For the text-containing cell, return its midpoint in [x, y] coordinate format. 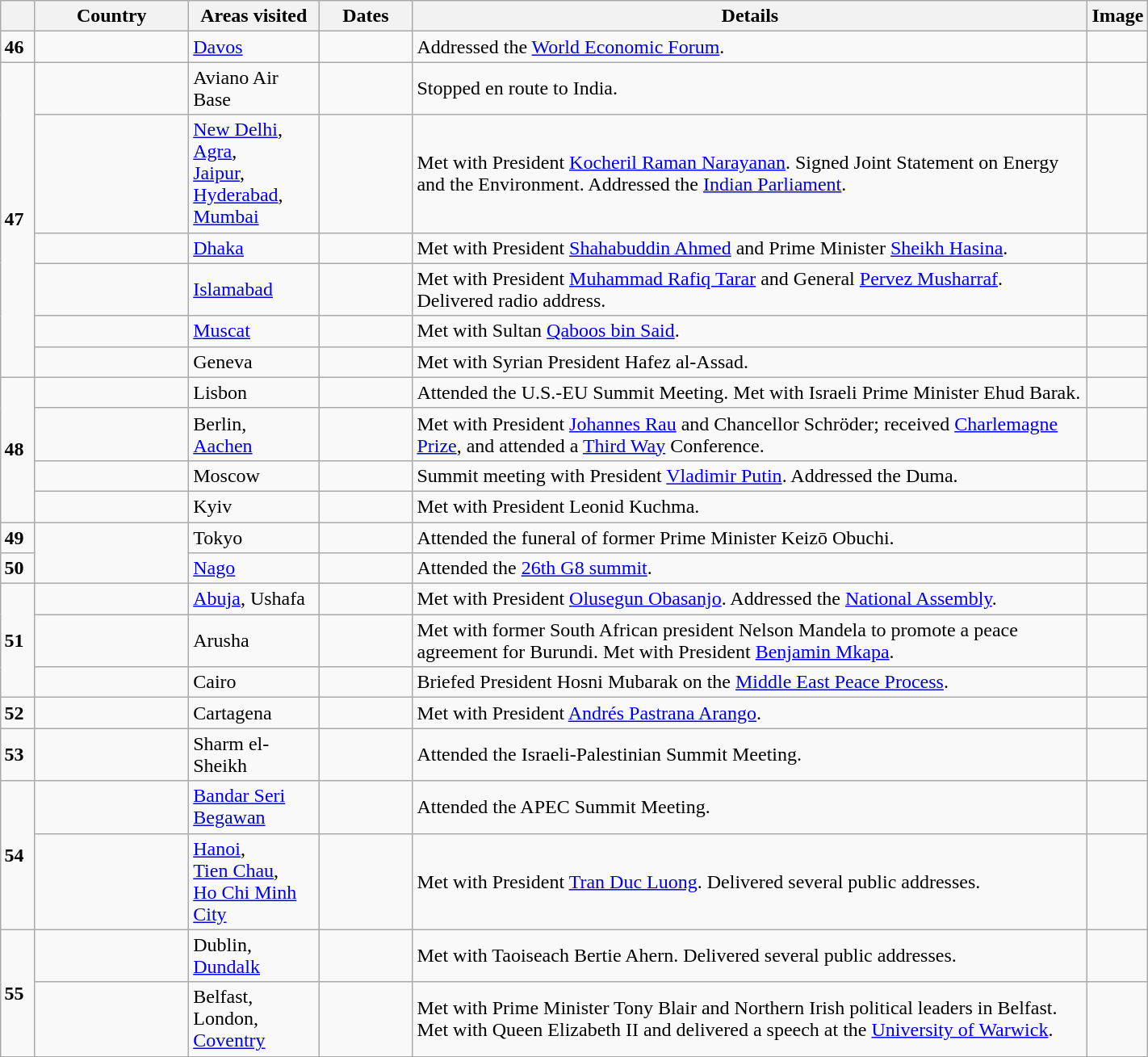
Met with Taoiseach Bertie Ahern. Delivered several public addresses. [750, 956]
Dhaka [253, 248]
Met with Syrian President Hafez al-Assad. [750, 362]
Country [111, 16]
Hanoi,Tien Chau, Ho Chi Minh City [253, 882]
Met with President Shahabuddin Ahmed and Prime Minister Sheikh Hasina. [750, 248]
Moscow [253, 476]
Met with President Muhammad Rafiq Tarar and General Pervez Musharraf. Delivered radio address. [750, 289]
55 [18, 993]
Dublin,Dundalk [253, 956]
Tokyo [253, 537]
Attended the funeral of former Prime Minister Keizō Obuchi. [750, 537]
Met with former South African president Nelson Mandela to promote a peace agreement for Burundi. Met with President Benjamin Mkapa. [750, 641]
Abuja, Ushafa [253, 599]
Bandar Seri Begawan [253, 807]
Dates [366, 16]
51 [18, 641]
Met with President Johannes Rau and Chancellor Schröder; received Charlemagne Prize, and attended a Third Way Conference. [750, 434]
Sharm el-Sheikh [253, 754]
New Delhi,Agra,Jaipur,Hyderabad, Mumbai [253, 174]
Met with President Kocheril Raman Narayanan. Signed Joint Statement on Energy and the Environment. Addressed the Indian Parliament. [750, 174]
Details [750, 16]
Attended the Israeli-Palestinian Summit Meeting. [750, 754]
Areas visited [253, 16]
Briefed President Hosni Mubarak on the Middle East Peace Process. [750, 682]
Met with President Olusegun Obasanjo. Addressed the National Assembly. [750, 599]
Belfast,London,Coventry [253, 1019]
48 [18, 449]
52 [18, 713]
Attended the APEC Summit Meeting. [750, 807]
Met with Sultan Qaboos bin Said. [750, 331]
Met with President Andrés Pastrana Arango. [750, 713]
Arusha [253, 641]
Cairo [253, 682]
Geneva [253, 362]
Aviano Air Base [253, 89]
Kyiv [253, 506]
Summit meeting with President Vladimir Putin. Addressed the Duma. [750, 476]
Cartagena [253, 713]
Muscat [253, 331]
Image [1117, 16]
Berlin,Aachen [253, 434]
Lisbon [253, 392]
50 [18, 568]
47 [18, 220]
49 [18, 537]
Stopped en route to India. [750, 89]
Davos [253, 47]
54 [18, 855]
Addressed the World Economic Forum. [750, 47]
Nago [253, 568]
Attended the U.S.-EU Summit Meeting. Met with Israeli Prime Minister Ehud Barak. [750, 392]
46 [18, 47]
53 [18, 754]
Met with President Leonid Kuchma. [750, 506]
Islamabad [253, 289]
Attended the 26th G8 summit. [750, 568]
Met with President Tran Duc Luong. Delivered several public addresses. [750, 882]
